Find where the given text appears and provide that cell's center as (x, y) coordinate. 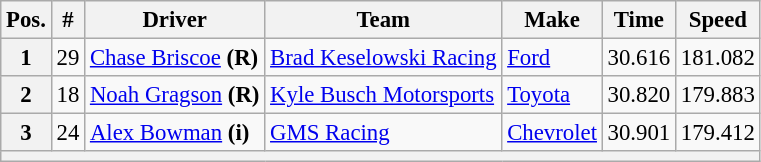
Speed (718, 20)
179.412 (718, 133)
30.820 (638, 95)
Brad Keselowski Racing (384, 58)
29 (68, 58)
Chevrolet (552, 133)
Toyota (552, 95)
30.616 (638, 58)
3 (26, 133)
Ford (552, 58)
GMS Racing (384, 133)
Time (638, 20)
Team (384, 20)
30.901 (638, 133)
1 (26, 58)
181.082 (718, 58)
24 (68, 133)
Alex Bowman (i) (175, 133)
Chase Briscoe (R) (175, 58)
Make (552, 20)
2 (26, 95)
Kyle Busch Motorsports (384, 95)
# (68, 20)
Pos. (26, 20)
179.883 (718, 95)
Driver (175, 20)
18 (68, 95)
Noah Gragson (R) (175, 95)
